Determine the (X, Y) coordinate at the center of the cell enclosing the given text.  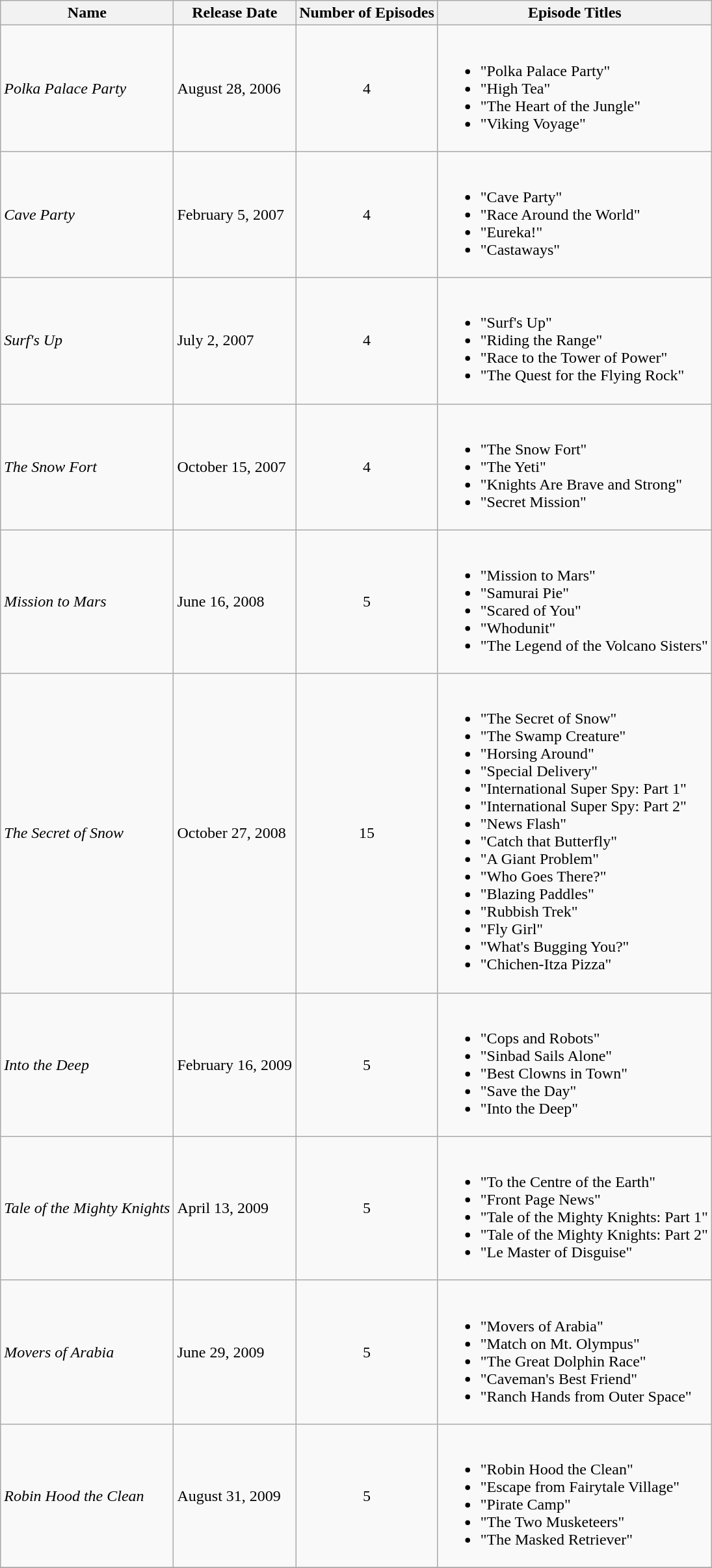
April 13, 2009 (235, 1208)
October 27, 2008 (235, 833)
"Surf's Up""Riding the Range""Race to the Tower of Power""The Quest for the Flying Rock" (575, 341)
"To the Centre of the Earth""Front Page News""Tale of the Mighty Knights: Part 1""Tale of the Mighty Knights: Part 2""Le Master of Disguise" (575, 1208)
"Polka Palace Party""High Tea""The Heart of the Jungle""Viking Voyage" (575, 88)
February 16, 2009 (235, 1065)
"Robin Hood the Clean""Escape from Fairytale Village""Pirate Camp""The Two Musketeers""The Masked Retriever" (575, 1495)
Polka Palace Party (87, 88)
Movers of Arabia (87, 1352)
"Movers of Arabia""Match on Mt. Olympus""The Great Dolphin Race""Caveman's Best Friend""Ranch Hands from Outer Space" (575, 1352)
February 5, 2007 (235, 215)
"Mission to Mars""Samurai Pie""Scared of You""Whodunit""The Legend of the Volcano Sisters" (575, 602)
Into the Deep (87, 1065)
Release Date (235, 13)
The Secret of Snow (87, 833)
"Cave Party""Race Around the World""Eureka!""Castaways" (575, 215)
Episode Titles (575, 13)
Name (87, 13)
July 2, 2007 (235, 341)
June 29, 2009 (235, 1352)
The Snow Fort (87, 467)
August 31, 2009 (235, 1495)
Cave Party (87, 215)
October 15, 2007 (235, 467)
"Cops and Robots""Sinbad Sails Alone""Best Clowns in Town""Save the Day""Into the Deep" (575, 1065)
Robin Hood the Clean (87, 1495)
Number of Episodes (367, 13)
Mission to Mars (87, 602)
Tale of the Mighty Knights (87, 1208)
15 (367, 833)
Surf's Up (87, 341)
June 16, 2008 (235, 602)
August 28, 2006 (235, 88)
"The Snow Fort""The Yeti""Knights Are Brave and Strong""Secret Mission" (575, 467)
